Find where the given text appears and provide that cell's center as (x, y) coordinate. 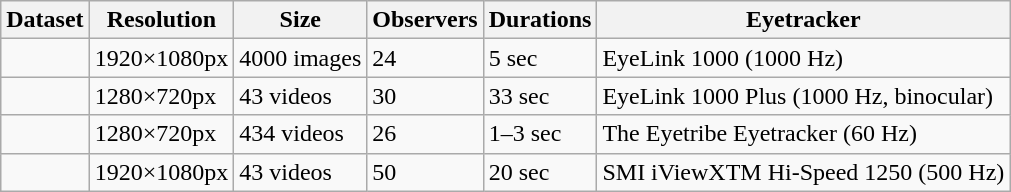
EyeLink 1000 Plus (1000 Hz, binocular) (804, 96)
Durations (540, 20)
5 sec (540, 58)
Observers (425, 20)
Size (300, 20)
33 sec (540, 96)
434 videos (300, 134)
30 (425, 96)
20 sec (540, 172)
24 (425, 58)
EyeLink 1000 (1000 Hz) (804, 58)
Dataset (45, 20)
The Eyetribe Eyetracker (60 Hz) (804, 134)
SMI iViewXTM Hi-Speed 1250 (500 Hz) (804, 172)
Resolution (162, 20)
1–3 sec (540, 134)
26 (425, 134)
Eyetracker (804, 20)
4000 images (300, 58)
50 (425, 172)
